Pinpoint the cell where the given text exists, returning its [X, Y] midpoint coordinate. 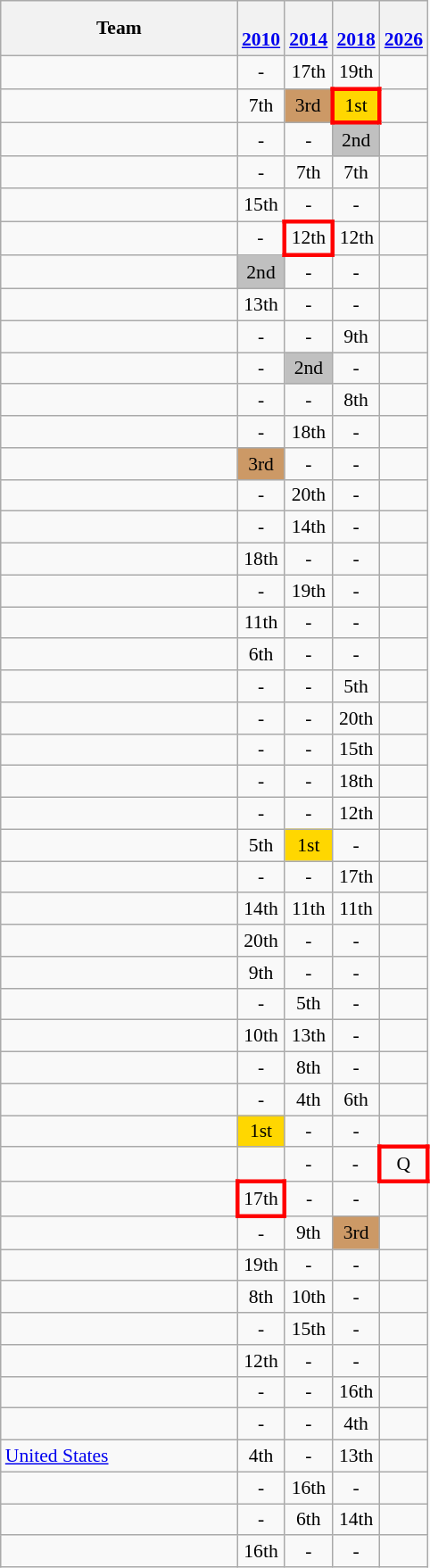
2010 [260, 29]
2014 [309, 29]
2026 [403, 29]
Team [120, 29]
Q [403, 1166]
United States [120, 1456]
2018 [355, 29]
